Detect which cell encompasses the target text, then output its [x, y] center coordinate. 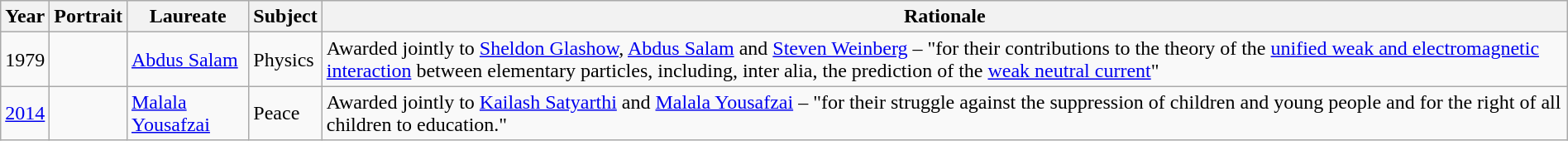
Year [25, 17]
Malala Yousafzai [187, 113]
1979 [25, 60]
Rationale [944, 17]
Portrait [88, 17]
Peace [285, 113]
2014 [25, 113]
Physics [285, 60]
Laureate [187, 17]
Subject [285, 17]
Abdus Salam [187, 60]
